Extract the (X, Y) coordinate from the center of the cell holding the provided text.  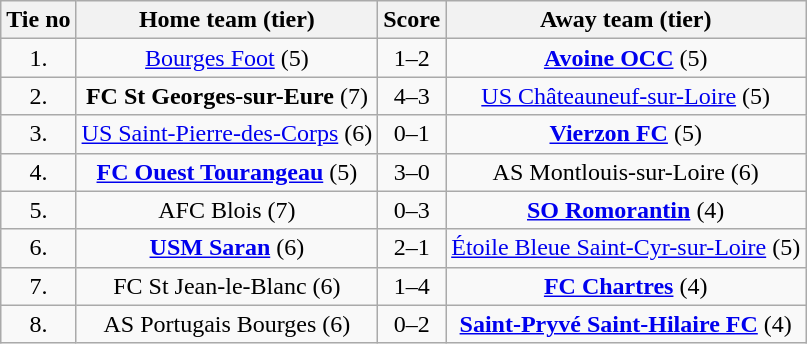
AS Portugais Bourges (6) (227, 324)
5. (38, 210)
2. (38, 96)
US Saint-Pierre-des-Corps (6) (227, 134)
4. (38, 172)
0–3 (412, 210)
FC Ouest Tourangeau (5) (227, 172)
0–2 (412, 324)
Saint-Pryvé Saint-Hilaire FC (4) (626, 324)
AFC Blois (7) (227, 210)
Tie no (38, 20)
US Châteauneuf-sur-Loire (5) (626, 96)
1. (38, 58)
USM Saran (6) (227, 248)
AS Montlouis-sur-Loire (6) (626, 172)
Avoine OCC (5) (626, 58)
6. (38, 248)
7. (38, 286)
8. (38, 324)
Bourges Foot (5) (227, 58)
4–3 (412, 96)
Score (412, 20)
Vierzon FC (5) (626, 134)
3–0 (412, 172)
FC St Georges-sur-Eure (7) (227, 96)
0–1 (412, 134)
SO Romorantin (4) (626, 210)
Étoile Bleue Saint-Cyr-sur-Loire (5) (626, 248)
2–1 (412, 248)
1–2 (412, 58)
3. (38, 134)
FC St Jean-le-Blanc (6) (227, 286)
FC Chartres (4) (626, 286)
Home team (tier) (227, 20)
Away team (tier) (626, 20)
1–4 (412, 286)
